Identify which cell holds the provided text, then report its [x, y] central coordinate. 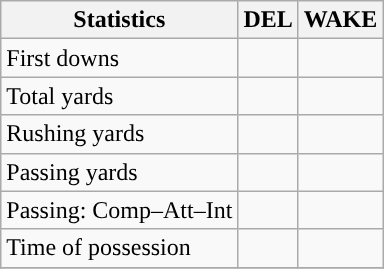
WAKE [340, 20]
Time of possession [120, 248]
Passing yards [120, 172]
Total yards [120, 96]
First downs [120, 58]
DEL [268, 20]
Rushing yards [120, 134]
Passing: Comp–Att–Int [120, 210]
Statistics [120, 20]
